Pinpoint the cell where the given text exists, returning its [x, y] midpoint coordinate. 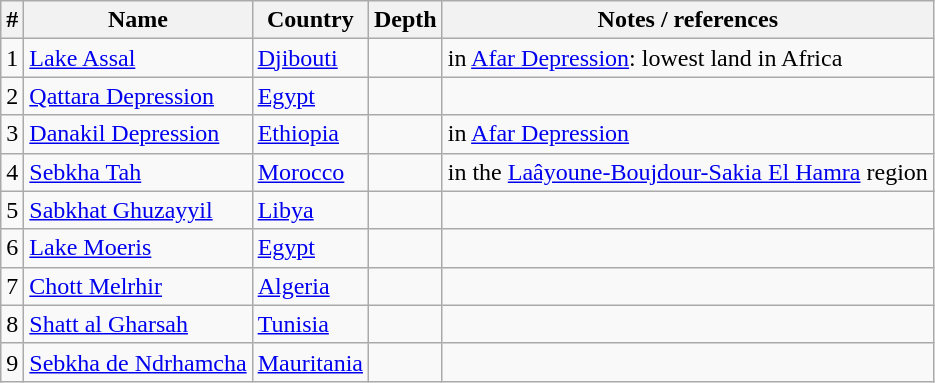
Lake Assal [138, 58]
Lake Moeris [138, 248]
# [12, 20]
Sebkha de Ndrhamcha [138, 362]
Libya [310, 210]
Sebkha Tah [138, 172]
1 [12, 58]
6 [12, 248]
Shatt al Gharsah [138, 324]
4 [12, 172]
Country [310, 20]
5 [12, 210]
Chott Melrhir [138, 286]
Algeria [310, 286]
Djibouti [310, 58]
Sabkhat Ghuzayyil [138, 210]
7 [12, 286]
Danakil Depression [138, 134]
Name [138, 20]
Qattara Depression [138, 96]
Mauritania [310, 362]
9 [12, 362]
3 [12, 134]
Tunisia [310, 324]
8 [12, 324]
in Afar Depression [688, 134]
Notes / references [688, 20]
Ethiopia [310, 134]
2 [12, 96]
in the Laâyoune-Boujdour-Sakia El Hamra region [688, 172]
in Afar Depression: lowest land in Africa [688, 58]
Morocco [310, 172]
Depth [406, 20]
